Locate the cell with the specified text and output its [x, y] center coordinate. 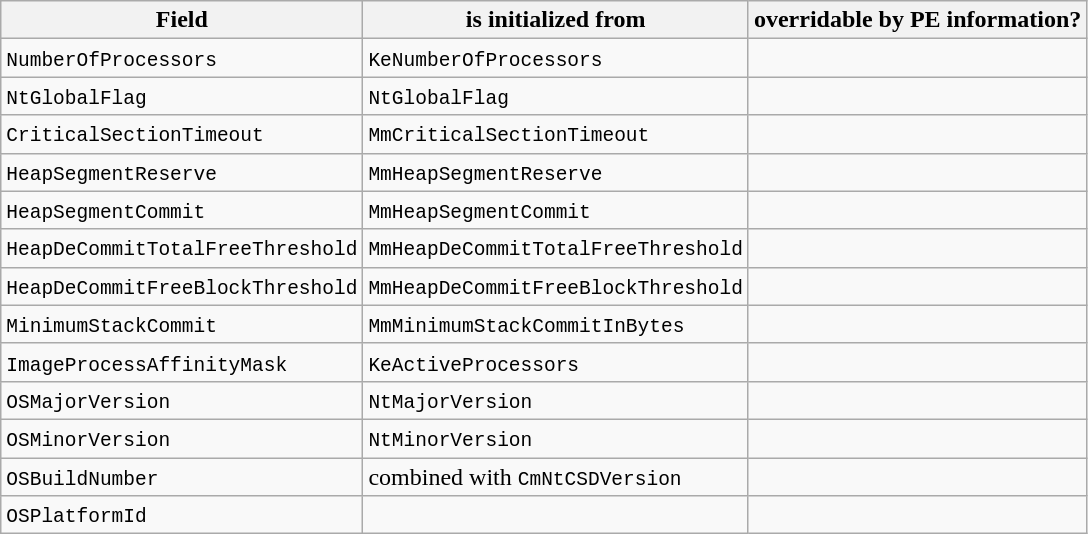
NumberOfProcessors [182, 58]
is initialized from [556, 20]
NtMajorVersion [556, 400]
MinimumStackCommit [182, 324]
KeNumberOfProcessors [556, 58]
ImageProcessAffinityMask [182, 362]
Field [182, 20]
OSMinorVersion [182, 438]
HeapSegmentReserve [182, 172]
MmHeapSegmentReserve [556, 172]
OSBuildNumber [182, 477]
combined with CmNtCSDVersion [556, 477]
NtMinorVersion [556, 438]
OSMajorVersion [182, 400]
MmCriticalSectionTimeout [556, 134]
HeapDeCommitFreeBlockThreshold [182, 286]
MmMinimumStackCommitInBytes [556, 324]
OSPlatformId [182, 515]
CriticalSectionTimeout [182, 134]
HeapSegmentCommit [182, 210]
MmHeapDeCommitFreeBlockThreshold [556, 286]
MmHeapSegmentCommit [556, 210]
overridable by PE information? [917, 20]
KeActiveProcessors [556, 362]
MmHeapDeCommitTotalFreeThreshold [556, 248]
HeapDeCommitTotalFreeThreshold [182, 248]
